Scan for the cell matching the given text and deliver its (x, y) coordinate at center. 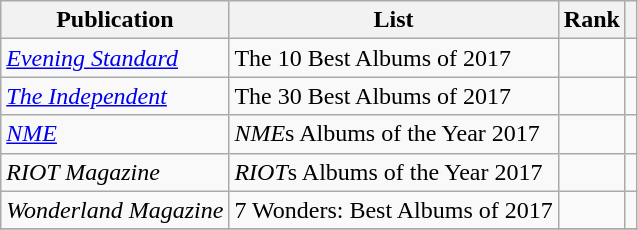
Rank (592, 20)
7 Wonders: Best Albums of 2017 (394, 210)
RIOT Magazine (115, 172)
NMEs Albums of the Year 2017 (394, 134)
Wonderland Magazine (115, 210)
Evening Standard (115, 58)
The 30 Best Albums of 2017 (394, 96)
RIOTs Albums of the Year 2017 (394, 172)
List (394, 20)
The Independent (115, 96)
The 10 Best Albums of 2017 (394, 58)
Publication (115, 20)
NME (115, 134)
